For the text-containing cell, return its midpoint in [X, Y] coordinate format. 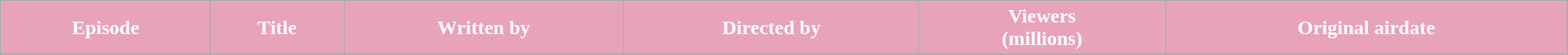
Title [278, 28]
Viewers(millions) [1042, 28]
Written by [485, 28]
Directed by [771, 28]
Episode [106, 28]
Original airdate [1366, 28]
